Detect which cell encompasses the target text, then output its [X, Y] center coordinate. 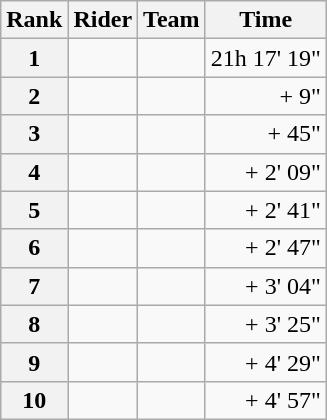
+ 4' 29" [266, 362]
Rank [34, 20]
Rider [103, 20]
Time [266, 20]
4 [34, 172]
+ 2' 47" [266, 248]
3 [34, 134]
1 [34, 58]
6 [34, 248]
+ 45" [266, 134]
+ 4' 57" [266, 400]
+ 3' 04" [266, 286]
2 [34, 96]
Team [172, 20]
+ 9" [266, 96]
7 [34, 286]
8 [34, 324]
+ 2' 41" [266, 210]
5 [34, 210]
9 [34, 362]
21h 17' 19" [266, 58]
10 [34, 400]
+ 2' 09" [266, 172]
+ 3' 25" [266, 324]
